From the cell containing the given text, extract its center point as (x, y) coordinate. 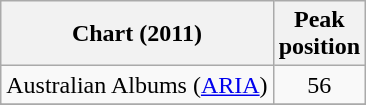
56 (319, 85)
Australian Albums (ARIA) (137, 85)
Chart (2011) (137, 34)
Peakposition (319, 34)
